Pinpoint the cell where the given text exists, returning its [X, Y] midpoint coordinate. 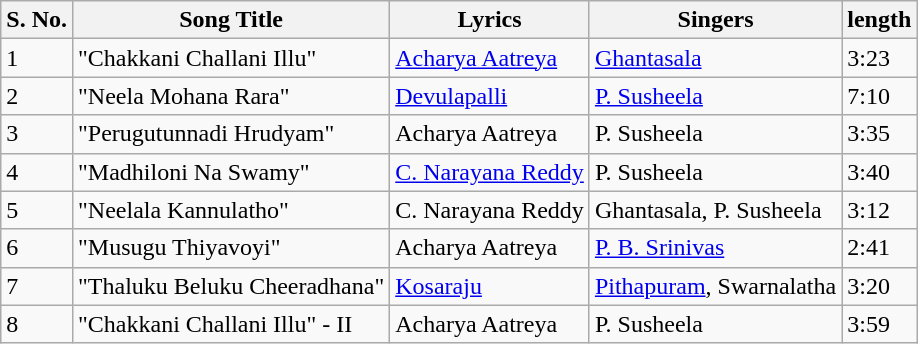
"Chakkani Challani Illu" - II [230, 324]
8 [37, 324]
"Madhiloni Na Swamy" [230, 172]
Ghantasala, P. Susheela [715, 210]
3:40 [880, 172]
2:41 [880, 248]
3:12 [880, 210]
"Chakkani Challani Illu" [230, 58]
Kosaraju [490, 286]
"Perugutunnadi Hrudyam" [230, 134]
3:20 [880, 286]
"Neela Mohana Rara" [230, 96]
3 [37, 134]
P. B. Srinivas [715, 248]
3:35 [880, 134]
7:10 [880, 96]
"Thaluku Beluku Cheeradhana" [230, 286]
4 [37, 172]
5 [37, 210]
6 [37, 248]
Singers [715, 20]
"Neelala Kannulatho" [230, 210]
S. No. [37, 20]
Lyrics [490, 20]
"Musugu Thiyavoyi" [230, 248]
Ghantasala [715, 58]
length [880, 20]
Song Title [230, 20]
3:59 [880, 324]
2 [37, 96]
Pithapuram, Swarnalatha [715, 286]
Devulapalli [490, 96]
1 [37, 58]
3:23 [880, 58]
7 [37, 286]
